Pinpoint the cell where the given text exists, returning its (X, Y) midpoint coordinate. 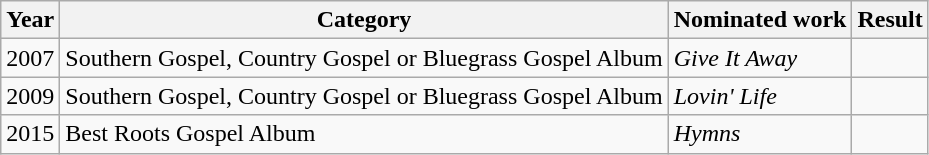
Lovin' Life (760, 96)
Year (30, 20)
Give It Away (760, 58)
Result (890, 20)
Nominated work (760, 20)
Best Roots Gospel Album (364, 134)
Hymns (760, 134)
2015 (30, 134)
2009 (30, 96)
Category (364, 20)
2007 (30, 58)
